Capture the cell that displays the provided text and extract its [x, y] central coordinate. 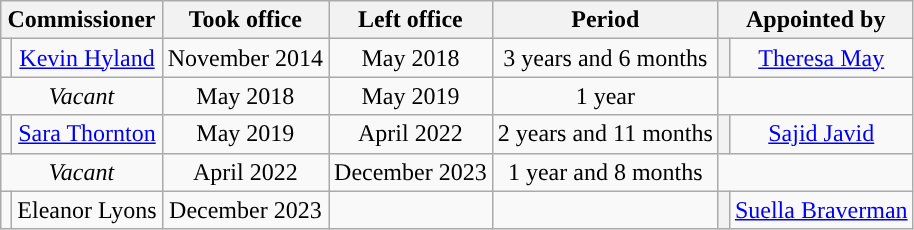
Suella Braverman [821, 210]
Period [605, 20]
Sara Thornton [87, 134]
Commissioner [82, 20]
3 years and 6 months [605, 58]
Theresa May [821, 58]
November 2014 [245, 58]
Sajid Javid [821, 134]
Eleanor Lyons [87, 210]
2 years and 11 months [605, 134]
1 year [605, 96]
Left office [411, 20]
Took office [245, 20]
Kevin Hyland [87, 58]
1 year and 8 months [605, 172]
Appointed by [816, 20]
